Provide the (X, Y) coordinate of the cell's center where the given text is located.  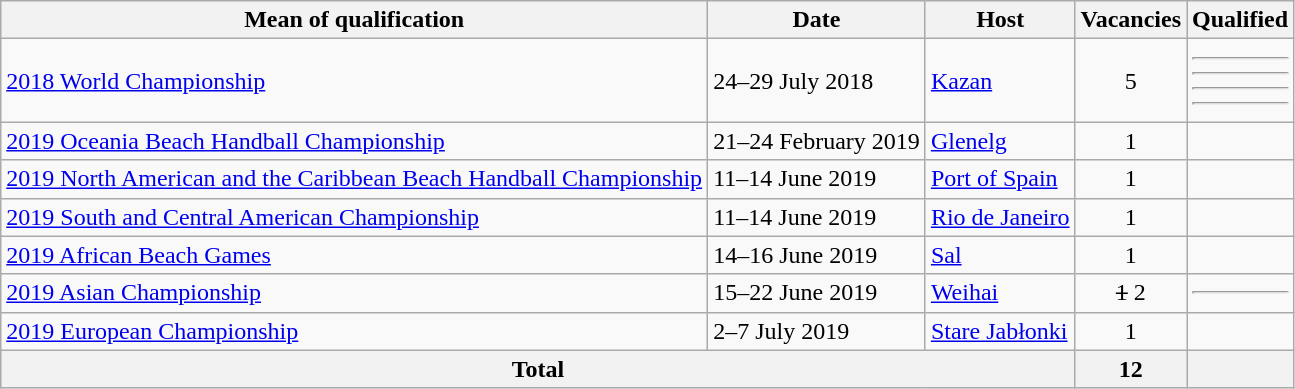
Mean of qualification (354, 20)
15–22 June 2019 (817, 293)
14–16 June 2019 (817, 255)
2–7 July 2019 (817, 331)
2019 North American and the Caribbean Beach Handball Championship (354, 179)
5 (1131, 80)
2019 South and Central American Championship (354, 217)
Kazan (1000, 80)
Rio de Janeiro (1000, 217)
Total (538, 369)
12 (1131, 369)
2019 Oceania Beach Handball Championship (354, 141)
24–29 July 2018 (817, 80)
Date (817, 20)
Stare Jabłonki (1000, 331)
21–24 February 2019 (817, 141)
2019 Asian Championship (354, 293)
2019 European Championship (354, 331)
Vacancies (1131, 20)
Qualified (1240, 20)
1 2 (1131, 293)
Host (1000, 20)
Weihai (1000, 293)
Sal (1000, 255)
Port of Spain (1000, 179)
Glenelg (1000, 141)
2018 World Championship (354, 80)
2019 African Beach Games (354, 255)
